Determine the [X, Y] coordinate at the center of the cell enclosing the given text.  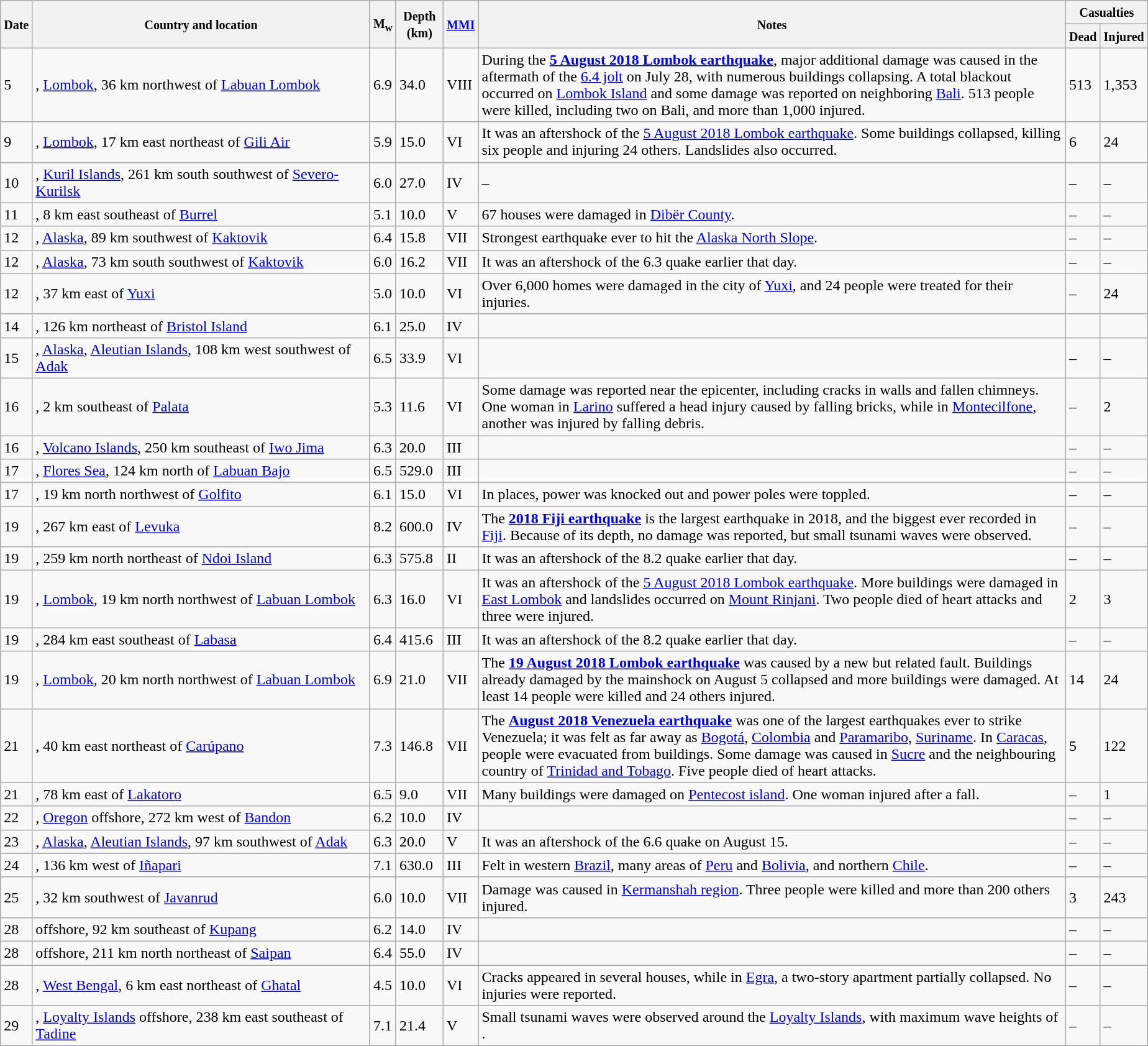
MMI [461, 24]
243 [1124, 897]
Cracks appeared in several houses, while in Egra, a two-story apartment partially collapsed. No injuries were reported. [772, 984]
23 [16, 842]
122 [1124, 746]
1,353 [1124, 85]
16.2 [419, 262]
15.8 [419, 238]
Dead [1083, 36]
34.0 [419, 85]
, 126 km northeast of Bristol Island [201, 326]
8.2 [383, 527]
, Kuril Islands, 261 km south southwest of Severo-Kurilsk [201, 183]
Small tsunami waves were observed around the Loyalty Islands, with maximum wave heights of . [772, 1025]
, Flores Sea, 124 km north of Labuan Bajo [201, 471]
offshore, 92 km southeast of Kupang [201, 929]
Date [16, 24]
, 267 km east of Levuka [201, 527]
, Alaska, Aleutian Islands, 108 km west southwest of Adak [201, 358]
9 [16, 142]
, Lombok, 17 km east northeast of Gili Air [201, 142]
Strongest earthquake ever to hit the Alaska North Slope. [772, 238]
529.0 [419, 471]
, Volcano Islands, 250 km southeast of Iwo Jima [201, 447]
It was an aftershock of the 6.6 quake on August 15. [772, 842]
16.0 [419, 599]
146.8 [419, 746]
27.0 [419, 183]
, 259 km north northeast of Ndoi Island [201, 559]
, West Bengal, 6 km east northeast of Ghatal [201, 984]
It was an aftershock of the 6.3 quake earlier that day. [772, 262]
5.0 [383, 293]
Damage was caused in Kermanshah region. Three people were killed and more than 200 others injured. [772, 897]
22 [16, 818]
5.1 [383, 214]
25 [16, 897]
Notes [772, 24]
, Lombok, 36 km northwest of Labuan Lombok [201, 85]
600.0 [419, 527]
14.0 [419, 929]
9.0 [419, 794]
Mw [383, 24]
5.9 [383, 142]
VIII [461, 85]
7.3 [383, 746]
Casualties [1106, 12]
Over 6,000 homes were damaged in the city of Yuxi, and 24 people were treated for their injuries. [772, 293]
10 [16, 183]
In places, power was knocked out and power poles were toppled. [772, 495]
5.3 [383, 406]
, 37 km east of Yuxi [201, 293]
21.4 [419, 1025]
513 [1083, 85]
25.0 [419, 326]
29 [16, 1025]
Felt in western Brazil, many areas of Peru and Bolivia, and northern Chile. [772, 865]
Injured [1124, 36]
, Loyalty Islands offshore, 238 km east southeast of Tadine [201, 1025]
offshore, 211 km north northeast of Saipan [201, 953]
1 [1124, 794]
II [461, 559]
11 [16, 214]
33.9 [419, 358]
Depth (km) [419, 24]
4.5 [383, 984]
415.6 [419, 640]
21.0 [419, 680]
, Alaska, 73 km south southwest of Kaktovik [201, 262]
6 [1083, 142]
Many buildings were damaged on Pentecost island. One woman injured after a fall. [772, 794]
67 houses were damaged in Dibër County. [772, 214]
, 8 km east southeast of Burrel [201, 214]
, Oregon offshore, 272 km west of Bandon [201, 818]
Country and location [201, 24]
, 19 km north northwest of Golfito [201, 495]
, 136 km west of Iñapari [201, 865]
, Alaska, Aleutian Islands, 97 km southwest of Adak [201, 842]
575.8 [419, 559]
, 284 km east southeast of Labasa [201, 640]
55.0 [419, 953]
, Lombok, 19 km north northwest of Labuan Lombok [201, 599]
630.0 [419, 865]
11.6 [419, 406]
, 32 km southwest of Javanrud [201, 897]
, Alaska, 89 km southwest of Kaktovik [201, 238]
15 [16, 358]
, 78 km east of Lakatoro [201, 794]
, Lombok, 20 km north northwest of Labuan Lombok [201, 680]
, 2 km southeast of Palata [201, 406]
, 40 km east northeast of Carúpano [201, 746]
